Locate the cell with the specified text and output its (X, Y) center coordinate. 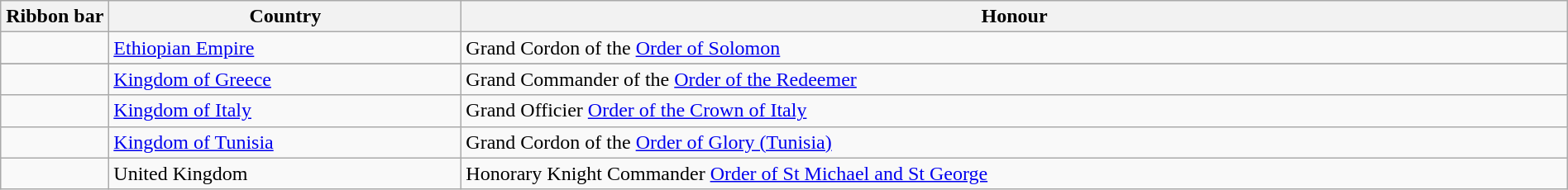
Kingdom of Tunisia (285, 142)
Grand Cordon of the Order of Solomon (1014, 48)
United Kingdom (285, 173)
Honour (1014, 17)
Grand Commander of the Order of the Redeemer (1014, 79)
Grand Cordon of the Order of Glory (Tunisia) (1014, 142)
Country (285, 17)
Ribbon bar (55, 17)
Kingdom of Italy (285, 111)
Ethiopian Empire (285, 48)
Honorary Knight Commander Order of St Michael and St George (1014, 173)
Grand Officier Order of the Crown of Italy (1014, 111)
Kingdom of Greece (285, 79)
